From the cell containing the given text, extract its center point as [X, Y] coordinate. 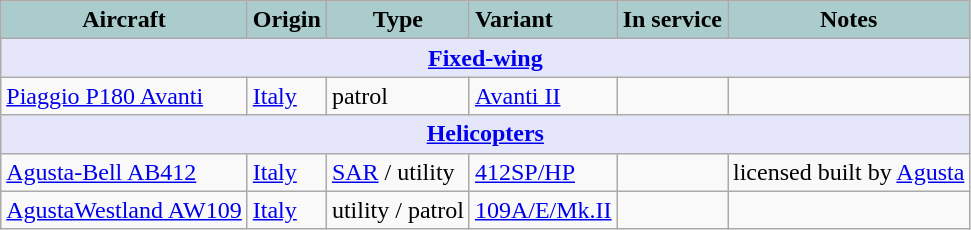
utility / patrol [398, 210]
Variant [543, 20]
In service [672, 20]
Avanti II [543, 96]
Helicopters [486, 134]
Agusta-Bell AB412 [124, 172]
412SP/HP [543, 172]
licensed built by Agusta [849, 172]
Origin [286, 20]
Aircraft [124, 20]
SAR / utility [398, 172]
109A/E/Mk.II [543, 210]
Piaggio P180 Avanti [124, 96]
AgustaWestland AW109 [124, 210]
Type [398, 20]
Notes [849, 20]
patrol [398, 96]
Fixed-wing [486, 58]
